Identify which cell holds the provided text, then report its [X, Y] central coordinate. 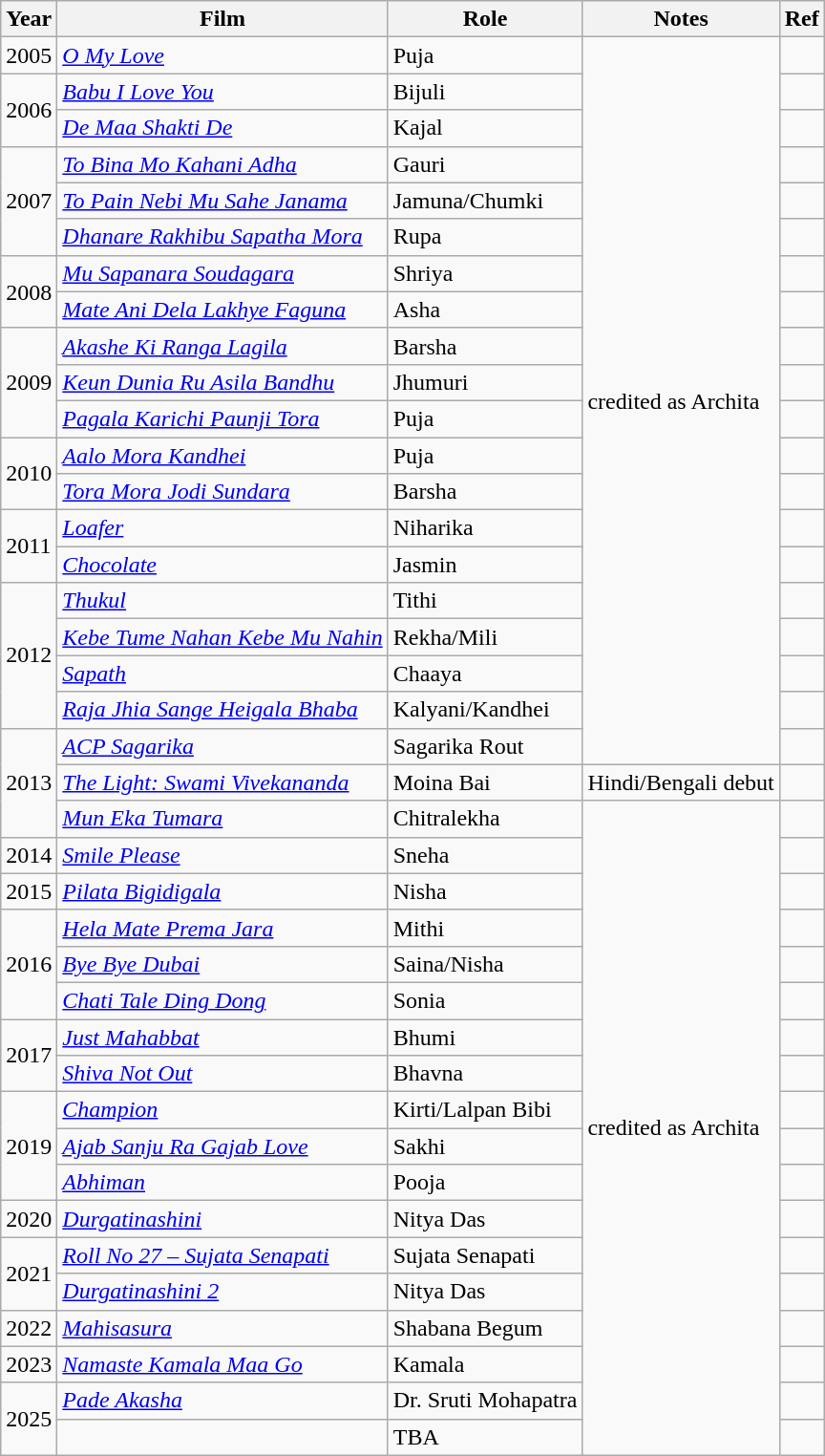
Gauri [485, 164]
Namaste Kamala Maa Go [222, 1364]
ACP Sagarika [222, 746]
Sonia [485, 1000]
Jasmin [485, 565]
Tora Mora Jodi Sundara [222, 492]
Chocolate [222, 565]
2005 [29, 55]
Durgatinashini [222, 1219]
2009 [29, 382]
2013 [29, 782]
Loafer [222, 528]
Hindi/Bengali debut [681, 782]
Shabana Begum [485, 1328]
Chitralekha [485, 819]
Jamuna/Chumki [485, 201]
Role [485, 19]
2023 [29, 1364]
Moina Bai [485, 782]
Sapath [222, 674]
Year [29, 19]
Kalyani/Kandhei [485, 710]
To Pain Nebi Mu Sahe Janama [222, 201]
Mate Ani Dela Lakhye Faguna [222, 310]
2008 [29, 291]
Saina/Nisha [485, 964]
Just Mahabbat [222, 1037]
Akashe Ki Ranga Lagila [222, 346]
Bhumi [485, 1037]
Chati Tale Ding Dong [222, 1000]
Mun Eka Tumara [222, 819]
2021 [29, 1274]
2020 [29, 1219]
Roll No 27 – Sujata Senapati [222, 1255]
2015 [29, 891]
Dr. Sruti Mohapatra [485, 1401]
Tithi [485, 601]
Ajab Sanju Ra Gajab Love [222, 1146]
Sagarika Rout [485, 746]
Abhiman [222, 1183]
Jhumuri [485, 382]
2011 [29, 546]
Mu Sapanara Soudagara [222, 273]
2010 [29, 474]
Kajal [485, 128]
O My Love [222, 55]
2019 [29, 1146]
Shriya [485, 273]
The Light: Swami Vivekananda [222, 782]
Babu I Love You [222, 92]
Hela Mate Prema Jara [222, 928]
Kebe Tume Nahan Kebe Mu Nahin [222, 637]
Notes [681, 19]
Asha [485, 310]
2025 [29, 1419]
Film [222, 19]
Niharika [485, 528]
Sakhi [485, 1146]
TBA [485, 1437]
Durgatinashini 2 [222, 1292]
2012 [29, 655]
Kamala [485, 1364]
2006 [29, 110]
Pagala Karichi Paunji Tora [222, 418]
Aalo Mora Kandhei [222, 456]
2017 [29, 1055]
Mithi [485, 928]
Sujata Senapati [485, 1255]
Smile Please [222, 855]
Mahisasura [222, 1328]
Pooja [485, 1183]
Chaaya [485, 674]
2007 [29, 201]
2014 [29, 855]
2022 [29, 1328]
2016 [29, 964]
Rupa [485, 237]
Bhavna [485, 1074]
Pilata Bigidigala [222, 891]
Nisha [485, 891]
Ref [802, 19]
Dhanare Rakhibu Sapatha Mora [222, 237]
Kirti/Lalpan Bibi [485, 1110]
Rekha/Mili [485, 637]
Champion [222, 1110]
Bye Bye Dubai [222, 964]
Shiva Not Out [222, 1074]
Bijuli [485, 92]
Keun Dunia Ru Asila Bandhu [222, 382]
De Maa Shakti De [222, 128]
Raja Jhia Sange Heigala Bhaba [222, 710]
Sneha [485, 855]
Pade Akasha [222, 1401]
To Bina Mo Kahani Adha [222, 164]
Thukul [222, 601]
